Output the (x, y) coordinate of the center of the cell containing the given text.  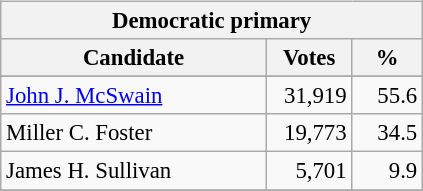
19,773 (309, 133)
% (388, 58)
55.6 (388, 96)
5,701 (309, 171)
34.5 (388, 133)
9.9 (388, 171)
Miller C. Foster (134, 133)
31,919 (309, 96)
Democratic primary (212, 21)
James H. Sullivan (134, 171)
Votes (309, 58)
John J. McSwain (134, 96)
Candidate (134, 58)
